Scan for the cell matching the given text and deliver its [x, y] coordinate at center. 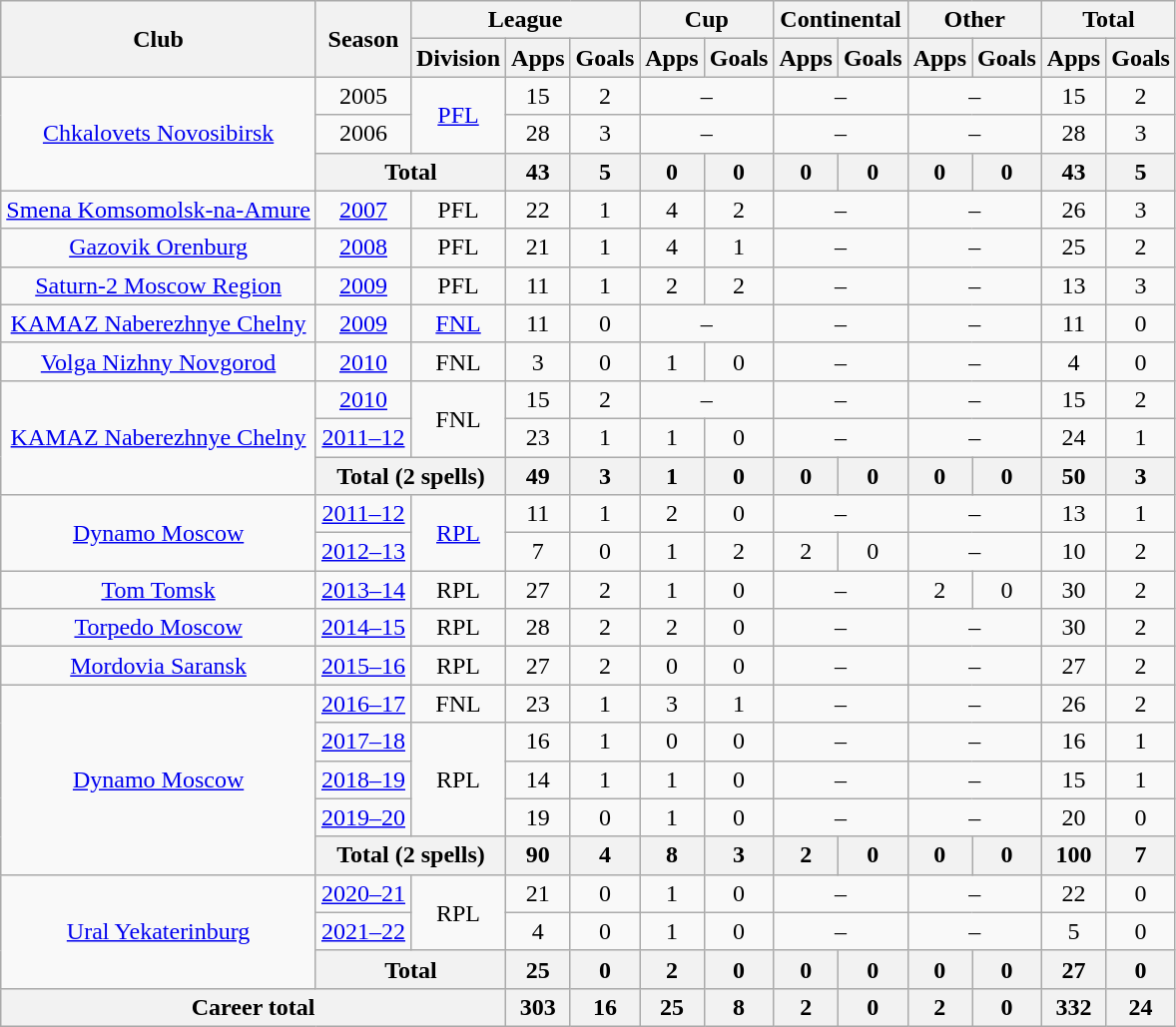
2014–15 [363, 628]
Smena Komsomolsk-na-Amure [159, 210]
Season [363, 39]
2012–13 [363, 552]
Cup [707, 20]
Chkalovets Novosibirsk [159, 134]
14 [538, 779]
Mordovia Saransk [159, 666]
Saturn-2 Moscow Region [159, 285]
90 [538, 855]
2017–18 [363, 742]
2021–22 [363, 931]
2007 [363, 210]
19 [538, 817]
2020–21 [363, 893]
Club [159, 39]
Other [974, 20]
Torpedo Moscow [159, 628]
2008 [363, 248]
2005 [363, 96]
Career total [254, 1007]
100 [1073, 855]
2019–20 [363, 817]
332 [1073, 1007]
League [525, 20]
2018–19 [363, 779]
20 [1073, 817]
Continental [841, 20]
10 [1073, 552]
2013–14 [363, 590]
2015–16 [363, 666]
Ural Yekaterinburg [159, 931]
Tom Tomsk [159, 590]
2006 [363, 134]
Gazovik Orenburg [159, 248]
49 [538, 476]
303 [538, 1007]
Division [457, 58]
2016–17 [363, 704]
Volga Nizhny Novgorod [159, 361]
50 [1073, 476]
